Extract the [X, Y] coordinate from the center of the cell holding the provided text.  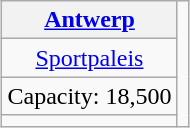
Antwerp [90, 20]
Capacity: 18,500 [90, 96]
Sportpaleis [90, 58]
